Scan for the cell matching the given text and deliver its [x, y] coordinate at center. 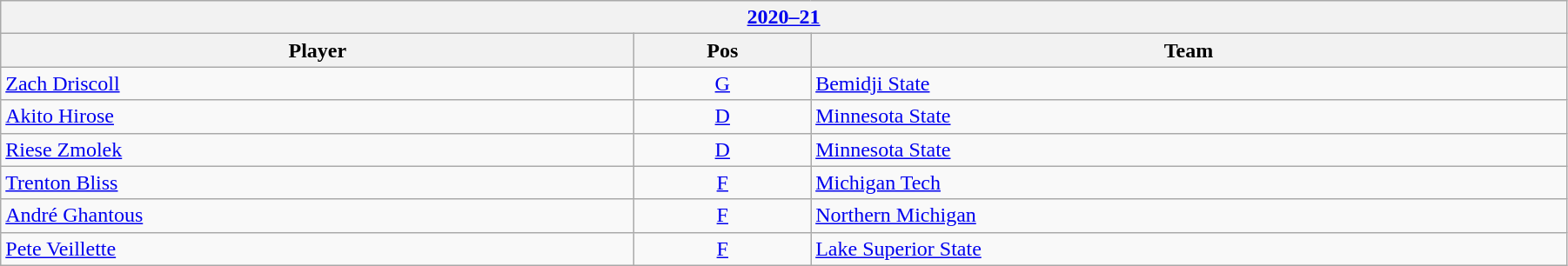
Team [1189, 50]
Pos [722, 50]
Zach Driscoll [318, 83]
Bemidji State [1189, 83]
Player [318, 50]
Lake Superior State [1189, 249]
Riese Zmolek [318, 150]
Pete Veillette [318, 249]
Akito Hirose [318, 116]
G [722, 83]
2020–21 [784, 17]
Northern Michigan [1189, 216]
Trenton Bliss [318, 183]
André Ghantous [318, 216]
Michigan Tech [1189, 183]
